Identify which cell holds the provided text, then report its (X, Y) central coordinate. 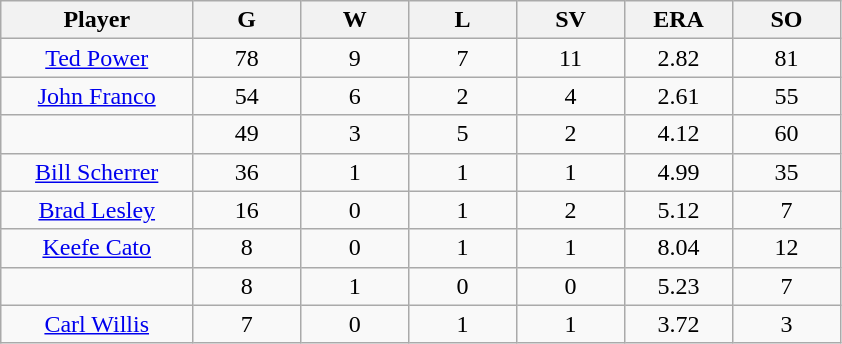
3.72 (679, 324)
Keefe Cato (97, 248)
55 (786, 96)
6 (355, 96)
L (463, 20)
4.99 (679, 172)
SV (571, 20)
8.04 (679, 248)
5 (463, 134)
81 (786, 58)
Player (97, 20)
G (247, 20)
2.61 (679, 96)
Carl Willis (97, 324)
36 (247, 172)
5.12 (679, 210)
W (355, 20)
Ted Power (97, 58)
78 (247, 58)
John Franco (97, 96)
60 (786, 134)
12 (786, 248)
2.82 (679, 58)
4.12 (679, 134)
Brad Lesley (97, 210)
9 (355, 58)
16 (247, 210)
SO (786, 20)
35 (786, 172)
ERA (679, 20)
54 (247, 96)
Bill Scherrer (97, 172)
49 (247, 134)
11 (571, 58)
5.23 (679, 286)
4 (571, 96)
